Extract the (X, Y) coordinate from the center of the cell holding the provided text.  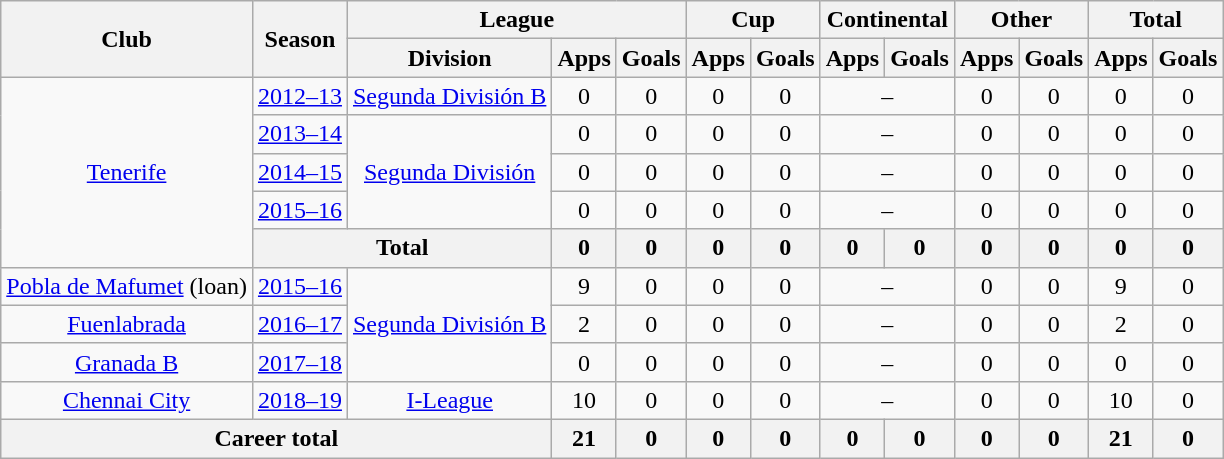
Division (449, 58)
Chennai City (127, 400)
Season (300, 39)
Other (1021, 20)
Career total (276, 438)
2017–18 (300, 362)
Club (127, 39)
I-League (449, 400)
Pobla de Mafumet (loan) (127, 286)
Fuenlabrada (127, 324)
Continental (887, 20)
2012–13 (300, 96)
2018–19 (300, 400)
Tenerife (127, 172)
Granada B (127, 362)
2014–15 (300, 172)
2013–14 (300, 134)
League (516, 20)
2016–17 (300, 324)
Segunda División (449, 172)
Cup (753, 20)
